Find where the given text appears and provide that cell's center as (X, Y) coordinate. 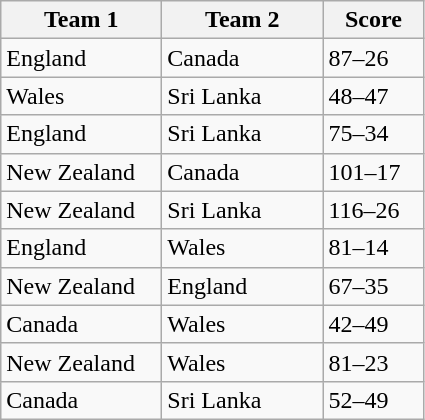
87–26 (374, 58)
Team 2 (242, 20)
52–49 (374, 400)
81–14 (374, 248)
48–47 (374, 96)
Team 1 (82, 20)
116–26 (374, 210)
101–17 (374, 172)
Score (374, 20)
81–23 (374, 362)
67–35 (374, 286)
42–49 (374, 324)
75–34 (374, 134)
